Provide the [X, Y] coordinate of the cell's center where the given text is located.  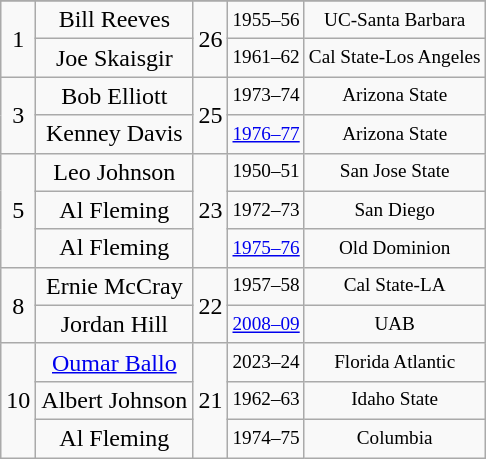
1 [18, 39]
2008–09 [266, 324]
UC-Santa Barbara [394, 20]
22 [210, 305]
1976–77 [266, 134]
Idaho State [394, 400]
1973–74 [266, 96]
Cal State-Los Angeles [394, 58]
Bill Reeves [114, 20]
8 [18, 305]
Old Dominion [394, 248]
UAB [394, 324]
5 [18, 210]
23 [210, 210]
Leo Johnson [114, 172]
1950–51 [266, 172]
1972–73 [266, 210]
1957–58 [266, 286]
Ernie McCray [114, 286]
25 [210, 115]
Oumar Ballo [114, 362]
1955–56 [266, 20]
21 [210, 400]
26 [210, 39]
San Jose State [394, 172]
1962–63 [266, 400]
Columbia [394, 438]
2023–24 [266, 362]
3 [18, 115]
1975–76 [266, 248]
Florida Atlantic [394, 362]
10 [18, 400]
San Diego [394, 210]
Kenney Davis [114, 134]
Cal State-LA [394, 286]
Albert Johnson [114, 400]
Bob Elliott [114, 96]
1974–75 [266, 438]
Jordan Hill [114, 324]
Joe Skaisgir [114, 58]
1961–62 [266, 58]
